Identify which cell holds the provided text, then report its [X, Y] central coordinate. 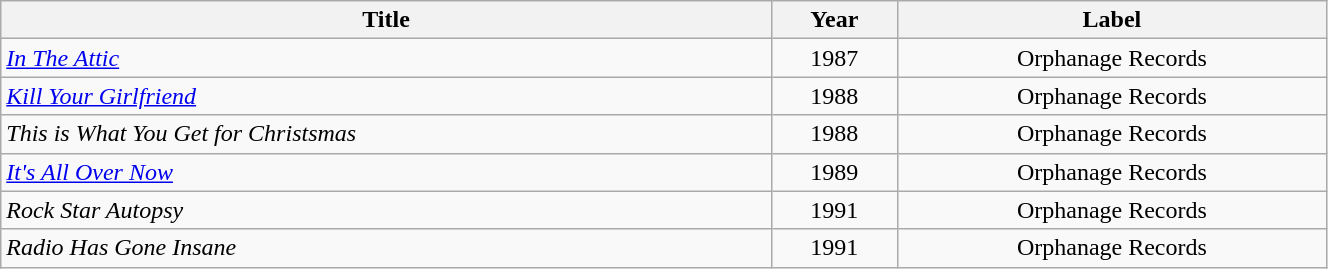
Kill Your Girlfriend [386, 96]
Radio Has Gone Insane [386, 248]
It's All Over Now [386, 172]
Rock Star Autopsy [386, 210]
Title [386, 20]
Label [1112, 20]
Year [834, 20]
1987 [834, 58]
This is What You Get for Christsmas [386, 134]
1989 [834, 172]
In The Attic [386, 58]
